Return the [x, y] coordinate for the center point of the cell that contains the specified text.  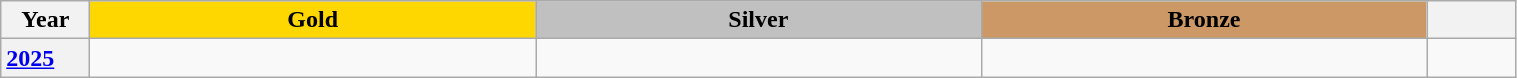
2025 [46, 58]
Silver [759, 20]
Gold [313, 20]
Year [46, 20]
Bronze [1204, 20]
